Search for the cell housing the specified text and yield its [x, y] center coordinate. 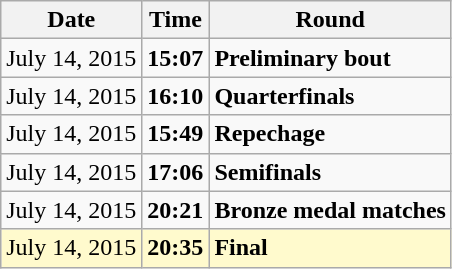
17:06 [176, 172]
20:35 [176, 248]
Round [330, 20]
Repechage [330, 134]
Final [330, 248]
15:07 [176, 58]
Bronze medal matches [330, 210]
20:21 [176, 210]
15:49 [176, 134]
Quarterfinals [330, 96]
Time [176, 20]
16:10 [176, 96]
Preliminary bout [330, 58]
Semifinals [330, 172]
Date [72, 20]
